Identify which cell holds the provided text, then report its (X, Y) central coordinate. 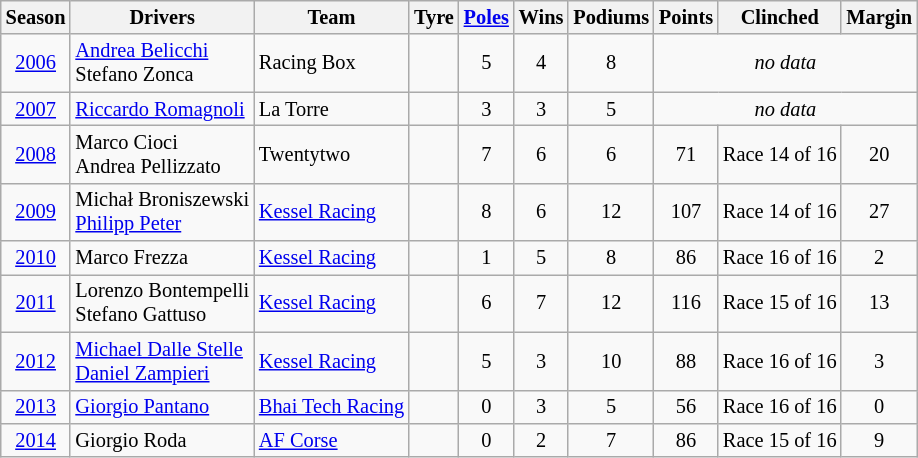
AF Corse (332, 440)
Giorgio Pantano (162, 407)
2007 (36, 109)
10 (611, 361)
20 (878, 154)
Marco Cioci Andrea Pellizzato (162, 154)
Poles (486, 17)
2008 (36, 154)
13 (878, 303)
Racing Box (332, 63)
4 (542, 63)
Giorgio Roda (162, 440)
Podiums (611, 17)
88 (686, 361)
Tyre (434, 17)
9 (878, 440)
Michael Dalle Stelle Daniel Zampieri (162, 361)
2006 (36, 63)
Drivers (162, 17)
107 (686, 212)
Team (332, 17)
Margin (878, 17)
56 (686, 407)
2012 (36, 361)
Wins (542, 17)
2011 (36, 303)
2010 (36, 258)
Lorenzo Bontempelli Stefano Gattuso (162, 303)
Clinched (780, 17)
Andrea Belicchi Stefano Zonca (162, 63)
27 (878, 212)
2013 (36, 407)
Michał Broniszewski Philipp Peter (162, 212)
116 (686, 303)
Bhai Tech Racing (332, 407)
2009 (36, 212)
Riccardo Romagnoli (162, 109)
Twentytwo (332, 154)
Marco Frezza (162, 258)
2014 (36, 440)
Points (686, 17)
La Torre (332, 109)
Season (36, 17)
71 (686, 154)
1 (486, 258)
